Return the [x, y] coordinate for the center point of the cell that contains the specified text.  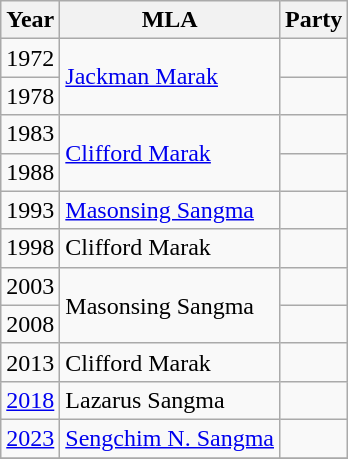
1998 [30, 248]
2013 [30, 362]
1993 [30, 210]
Jackman Marak [170, 77]
1983 [30, 134]
2003 [30, 286]
Party [314, 20]
1988 [30, 172]
MLA [170, 20]
2018 [30, 400]
Lazarus Sangma [170, 400]
1978 [30, 96]
2008 [30, 324]
1972 [30, 58]
2023 [30, 438]
Sengchim N. Sangma [170, 438]
Year [30, 20]
